Output the (x, y) coordinate of the center of the cell containing the given text.  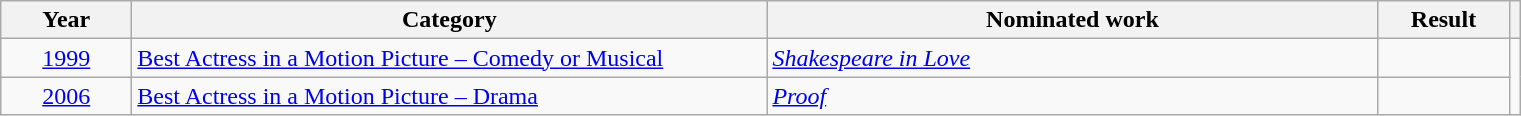
Best Actress in a Motion Picture – Comedy or Musical (450, 58)
2006 (66, 96)
1999 (66, 58)
Nominated work (1072, 20)
Shakespeare in Love (1072, 58)
Year (66, 20)
Result (1444, 20)
Proof (1072, 96)
Best Actress in a Motion Picture – Drama (450, 96)
Category (450, 20)
